Scan for the cell matching the given text and deliver its [X, Y] coordinate at center. 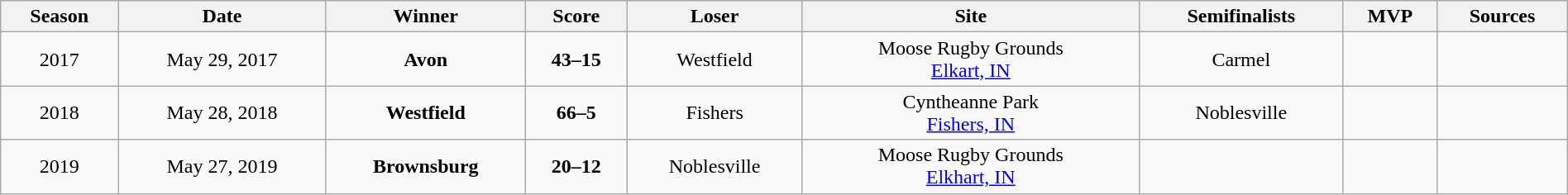
Date [222, 17]
Moose Rugby GroundsElkhart, IN [971, 167]
Fishers [715, 112]
May 27, 2019 [222, 167]
Avon [425, 59]
20–12 [576, 167]
Season [60, 17]
May 28, 2018 [222, 112]
Score [576, 17]
2018 [60, 112]
66–5 [576, 112]
Carmel [1241, 59]
Winner [425, 17]
2017 [60, 59]
Loser [715, 17]
Cyntheanne ParkFishers, IN [971, 112]
May 29, 2017 [222, 59]
Brownsburg [425, 167]
43–15 [576, 59]
2019 [60, 167]
MVP [1390, 17]
Sources [1502, 17]
Site [971, 17]
Moose Rugby GroundsElkart, IN [971, 59]
Semifinalists [1241, 17]
